Detect which cell encompasses the target text, then output its (X, Y) center coordinate. 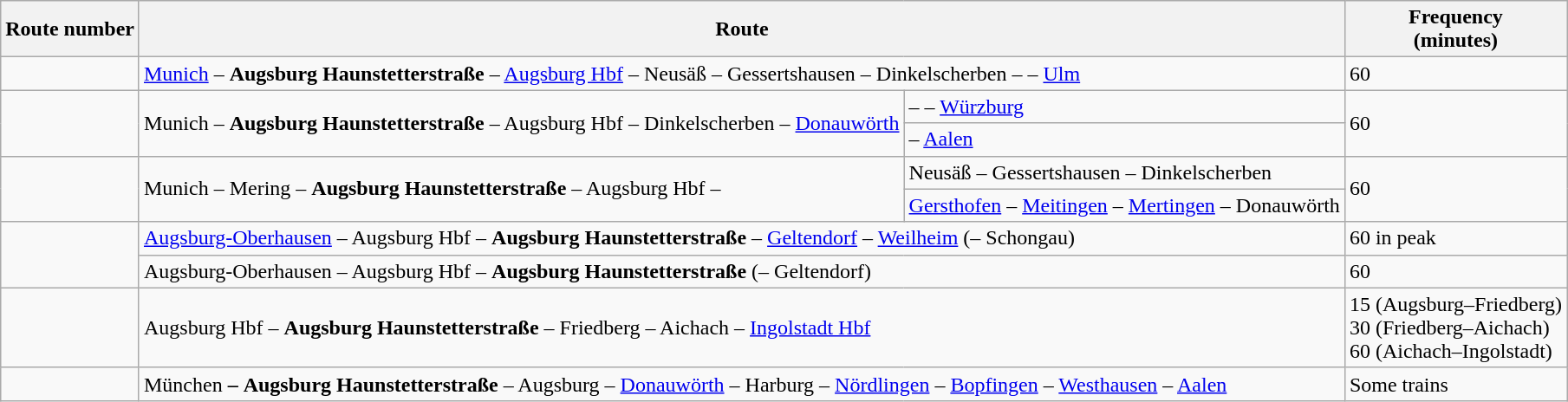
15 (Augsburg–Friedberg) 30 (Friedberg–Aichach)60 (Aichach–Ingolstadt) (1455, 327)
– Aalen (1124, 139)
Augsburg-Oberhausen – Augsburg Hbf – Augsburg Haunstetterstraße – Geltendorf – Weilheim (– Schongau) (742, 238)
Route (742, 29)
Munich – Augsburg Haunstetterstraße – Augsburg Hbf – Neusäß – Gessertshausen – Dinkelscherben – – Ulm (742, 74)
München – Augsburg Haunstetterstraße – Augsburg – Donauwörth – Harburg – Nördlingen – Bopfingen – Westhausen – Aalen (742, 384)
60 in peak (1455, 238)
Route number (70, 29)
Neusäß – Gessertshausen – Dinkelscherben (1124, 172)
– – Würzburg (1124, 107)
Augsburg Hbf – Augsburg Haunstetterstraße – Friedberg – Aichach – Ingolstadt Hbf (742, 327)
Munich – Augsburg Haunstetterstraße – Augsburg Hbf – Dinkelscherben – Donauwörth (522, 123)
Gersthofen – Meitingen – Mertingen – Donauwörth (1124, 205)
Augsburg-Oberhausen – Augsburg Hbf – Augsburg Haunstetterstraße (– Geltendorf) (742, 271)
Some trains (1455, 384)
Frequency(minutes) (1455, 29)
Munich – Mering – Augsburg Haunstetterstraße – Augsburg Hbf – (522, 189)
